Identify which cell holds the provided text, then report its [x, y] central coordinate. 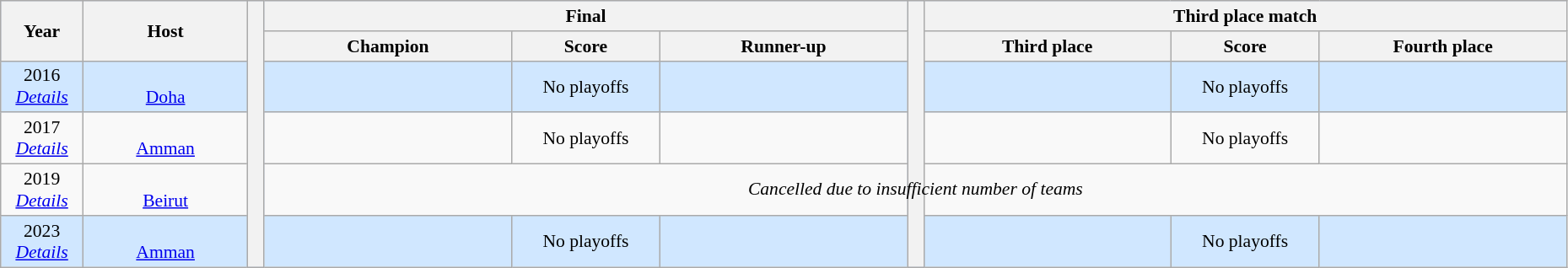
Fourth place [1442, 46]
Third place match [1245, 16]
Third place [1048, 46]
Final [585, 16]
2019Details [42, 190]
2017Details [42, 138]
Beirut [165, 190]
Doha [165, 86]
Cancelled due to insufficient number of teams [915, 190]
Host [165, 30]
Runner-up [783, 46]
Champion [388, 46]
2016Details [42, 86]
2023Details [42, 241]
Year [42, 30]
